Scan for the cell matching the given text and deliver its [X, Y] coordinate at center. 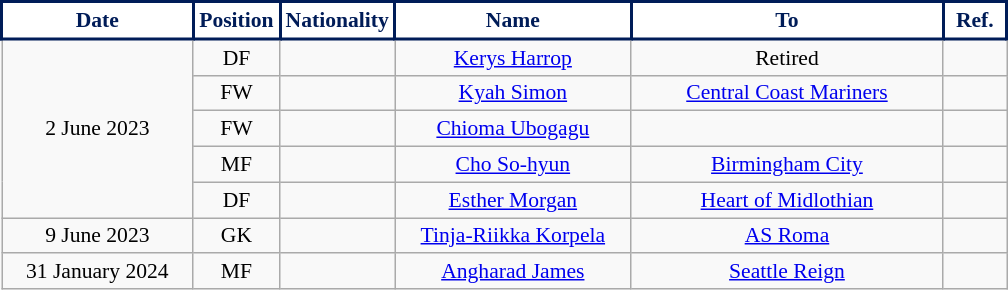
Central Coast Mariners [787, 93]
Chioma Ubogagu [514, 129]
AS Roma [787, 236]
Kerys Harrop [514, 57]
Name [514, 20]
Date [98, 20]
Ref. [975, 20]
Nationality [338, 20]
9 June 2023 [98, 236]
Esther Morgan [514, 200]
2 June 2023 [98, 128]
Angharad James [514, 272]
31 January 2024 [98, 272]
Heart of Midlothian [787, 200]
Position [236, 20]
Kyah Simon [514, 93]
Tinja-Riikka Korpela [514, 236]
GK [236, 236]
Birmingham City [787, 165]
Seattle Reign [787, 272]
Retired [787, 57]
To [787, 20]
Cho So-hyun [514, 165]
